Identify which cell holds the provided text, then report its [X, Y] central coordinate. 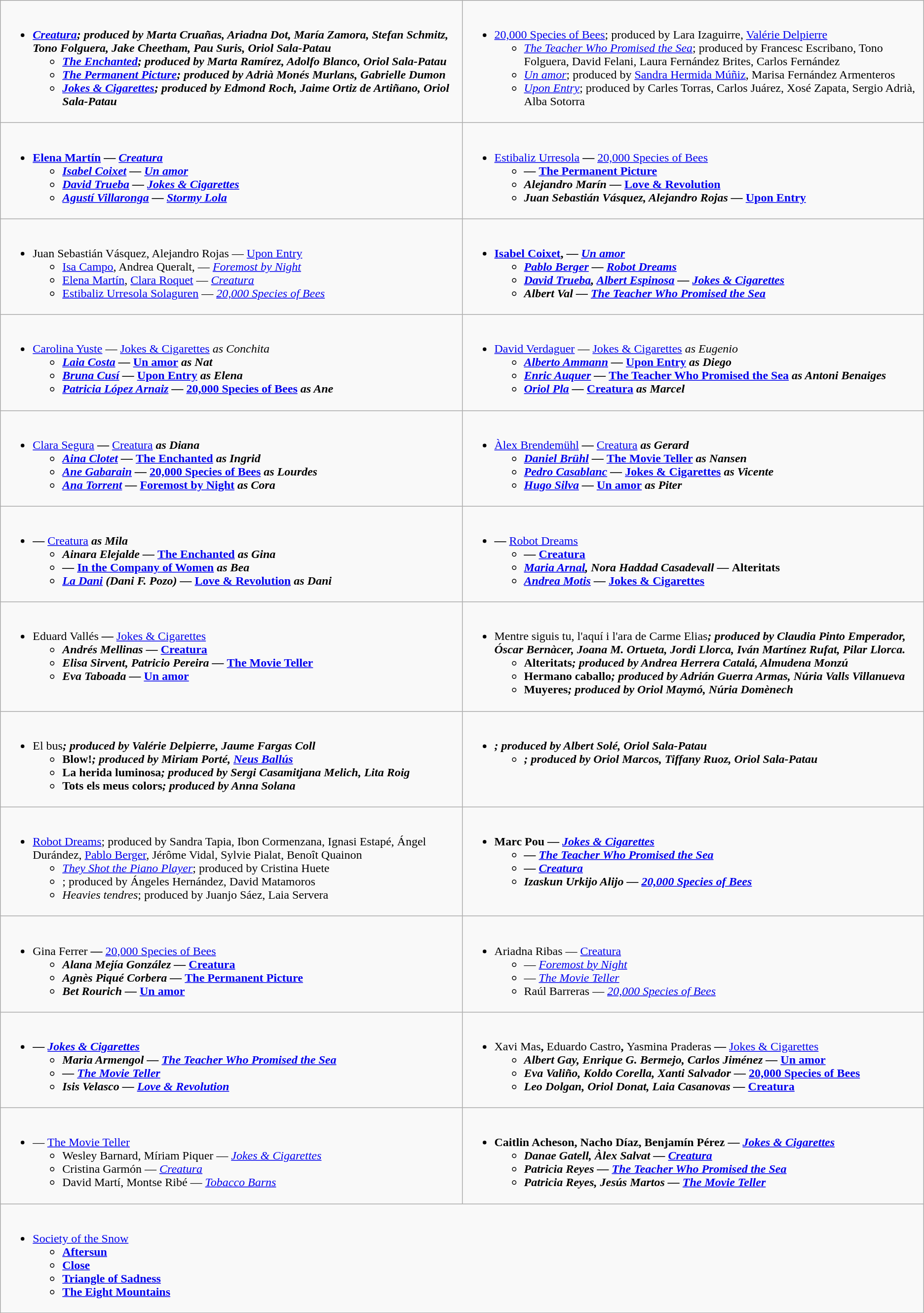
Society of the SnowAftersunCloseTriangle of SadnessThe Eight Mountains [462, 1258]
— The Movie TellerWesley Barnard, Míriam Piquer — Jokes & CigarettesCristina Garmón — CreaturaDavid Martí, Montse Ribé — Tobacco Barns [231, 1155]
— Jokes & CigarettesMaria Armengol — The Teacher Who Promised the Sea — The Movie TellerIsis Velasco — Love & Revolution [231, 1060]
— Creatura as MilaAinara Elejalde — The Enchanted as Gina — In the Company of Women as BeaLa Dani (Dani F. Pozo) — Love & Revolution as Dani [231, 554]
— Robot Dreams — CreaturaMaria Arnal, Nora Haddad Casadevall — AlteritatsAndrea Motis — Jokes & Cigarettes [693, 554]
Ariadna Ribas — Creatura — Foremost by Night — The Movie TellerRaúl Barreras — 20,000 Species of Bees [693, 964]
Elena Martín — CreaturaIsabel Coixet — Un amorDavid Trueba — Jokes & CigarettesAgustí Villaronga — Stormy Lola [231, 171]
Isabel Coixet, — Un amorPablo Berger — Robot DreamsDavid Trueba, Albert Espinosa — Jokes & CigarettesAlbert Val — The Teacher Who Promised the Sea [693, 267]
Gina Ferrer — 20,000 Species of BeesAlana Mejía González — CreaturaAgnès Piqué Corbera — The Permanent PictureBet Rourich — Un amor [231, 964]
; produced by Albert Solé, Oriol Sala-Patau; produced by Oriol Marcos, Tiffany Ruoz, Oriol Sala-Patau [693, 759]
Eduard Vallés — Jokes & CigarettesAndrés Mellinas — CreaturaElisa Sirvent, Patricio Pereira — The Movie TellerEva Taboada — Un amor [231, 657]
Marc Pou — Jokes & Cigarettes — The Teacher Who Promised the Sea — CreaturaIzaskun Urkijo Alijo — 20,000 Species of Bees [693, 861]
